Return the [X, Y] coordinate for the center point of the cell that contains the specified text.  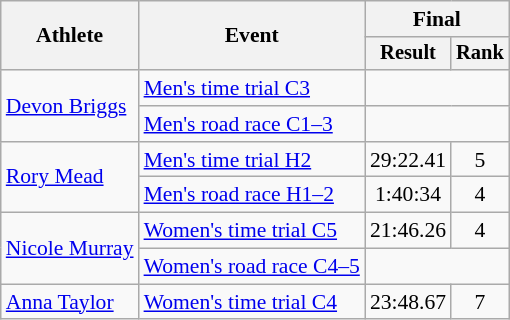
Final [437, 19]
Devon Briggs [70, 106]
Anna Taylor [70, 302]
Rank [480, 54]
29:22.41 [408, 160]
Men's road race H1–2 [252, 195]
1:40:34 [408, 195]
Event [252, 36]
23:48.67 [408, 302]
Men's time trial H2 [252, 160]
Result [408, 54]
Men's time trial C3 [252, 88]
21:46.26 [408, 231]
Men's road race C1–3 [252, 124]
Women's road race C4–5 [252, 267]
Athlete [70, 36]
5 [480, 160]
Women's time trial C4 [252, 302]
7 [480, 302]
Women's time trial C5 [252, 231]
Nicole Murray [70, 248]
Rory Mead [70, 178]
